From the cell containing the given text, extract its center point as (X, Y) coordinate. 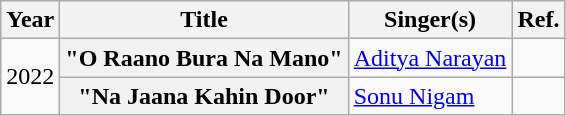
Ref. (538, 20)
Sonu Nigam (430, 96)
"O Raano Bura Na Mano" (204, 58)
"Na Jaana Kahin Door" (204, 96)
Singer(s) (430, 20)
Aditya Narayan (430, 58)
Year (30, 20)
2022 (30, 77)
Title (204, 20)
